Find where the given text appears and provide that cell's center as (x, y) coordinate. 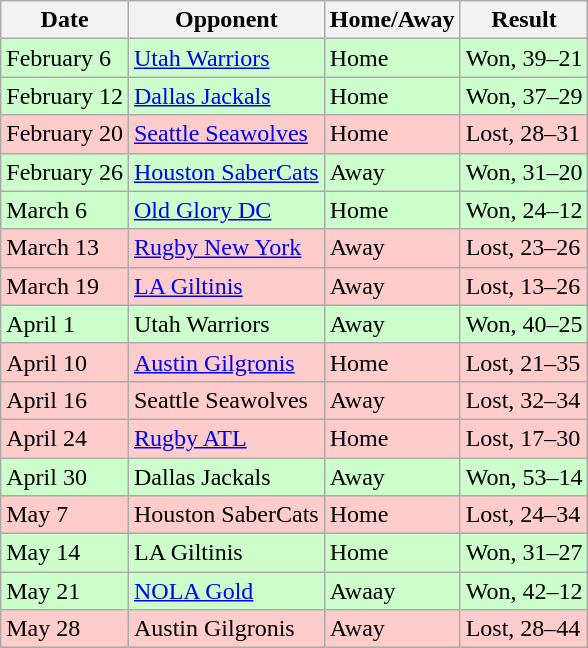
Date (65, 20)
Home/Away (392, 20)
Lost, 21–35 (524, 362)
March 13 (65, 248)
Won, 31–27 (524, 553)
Won, 53–14 (524, 477)
April 16 (65, 400)
Lost, 28–31 (524, 134)
Old Glory DC (226, 210)
Won, 42–12 (524, 591)
Lost, 28–44 (524, 629)
February 6 (65, 58)
Result (524, 20)
Lost, 24–34 (524, 515)
April 10 (65, 362)
Lost, 13–26 (524, 286)
April 1 (65, 324)
Opponent (226, 20)
Won, 24–12 (524, 210)
NOLA Gold (226, 591)
May 14 (65, 553)
Lost, 17–30 (524, 438)
February 20 (65, 134)
March 6 (65, 210)
Won, 31–20 (524, 172)
April 24 (65, 438)
March 19 (65, 286)
February 12 (65, 96)
May 21 (65, 591)
Rugby ATL (226, 438)
Rugby New York (226, 248)
Won, 40–25 (524, 324)
May 7 (65, 515)
Lost, 32–34 (524, 400)
April 30 (65, 477)
Won, 39–21 (524, 58)
February 26 (65, 172)
Won, 37–29 (524, 96)
May 28 (65, 629)
Lost, 23–26 (524, 248)
Awaay (392, 591)
